Scan for the cell matching the given text and deliver its [X, Y] coordinate at center. 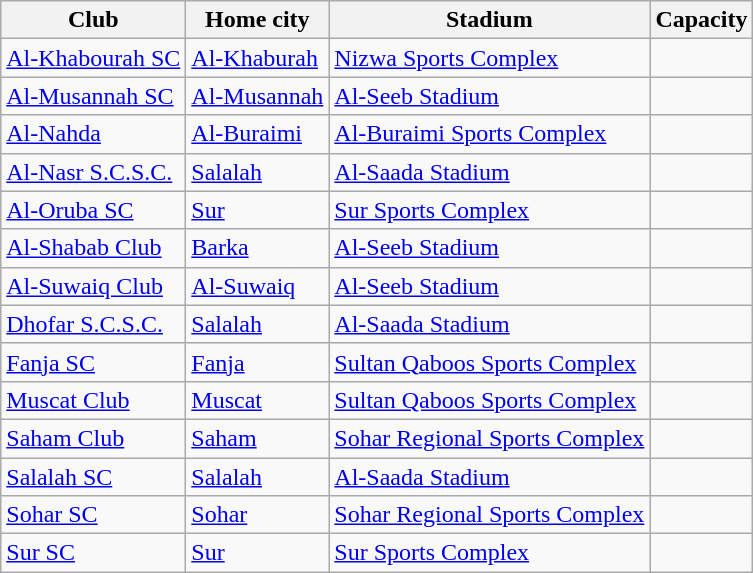
Al-Suwaiq [258, 286]
Al-Buraimi Sports Complex [490, 134]
Al-Nasr S.C.S.C. [94, 172]
Sur SC [94, 553]
Stadium [490, 20]
Muscat [258, 400]
Al-Musannah [258, 96]
Club [94, 20]
Saham Club [94, 438]
Al-Buraimi [258, 134]
Fanja SC [94, 362]
Al-Khabourah SC [94, 58]
Sohar [258, 515]
Al-Shabab Club [94, 248]
Barka [258, 248]
Saham [258, 438]
Al-Musannah SC [94, 96]
Salalah SC [94, 477]
Capacity [702, 20]
Home city [258, 20]
Dhofar S.C.S.C. [94, 324]
Sohar SC [94, 515]
Nizwa Sports Complex [490, 58]
Fanja [258, 362]
Al-Suwaiq Club [94, 286]
Al-Oruba SC [94, 210]
Muscat Club [94, 400]
Al-Khaburah [258, 58]
Al-Nahda [94, 134]
